Provide the [x, y] coordinate of the cell's center where the given text is located.  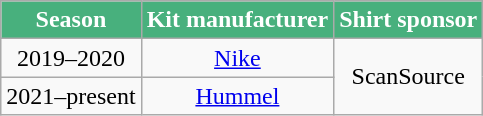
ScanSource [408, 77]
Nike [238, 58]
2021–present [71, 96]
2019–2020 [71, 58]
Kit manufacturer [238, 20]
Season [71, 20]
Hummel [238, 96]
Shirt sponsor [408, 20]
